Pinpoint the cell where the given text exists, returning its (X, Y) midpoint coordinate. 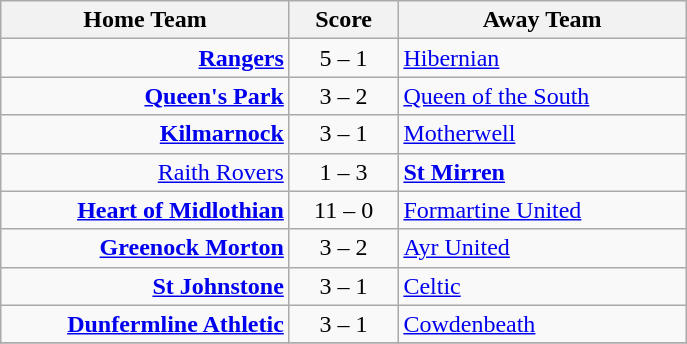
Raith Rovers (146, 172)
Home Team (146, 20)
Kilmarnock (146, 134)
5 – 1 (344, 58)
St Mirren (542, 172)
Celtic (542, 286)
Away Team (542, 20)
Rangers (146, 58)
Ayr United (542, 248)
Greenock Morton (146, 248)
11 – 0 (344, 210)
Formartine United (542, 210)
St Johnstone (146, 286)
Score (344, 20)
Queen's Park (146, 96)
Cowdenbeath (542, 324)
1 – 3 (344, 172)
Queen of the South (542, 96)
Motherwell (542, 134)
Hibernian (542, 58)
Dunfermline Athletic (146, 324)
Heart of Midlothian (146, 210)
